Find where the given text appears and provide that cell's center as [X, Y] coordinate. 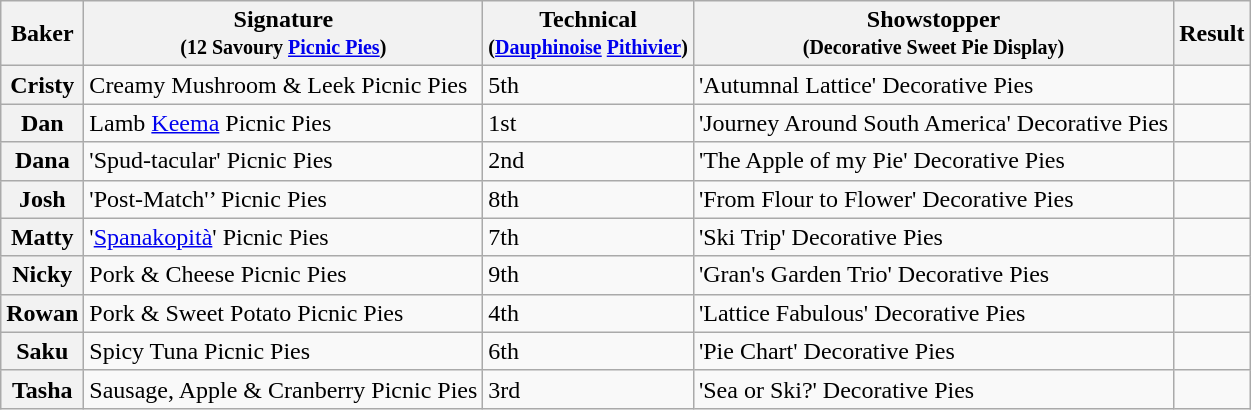
8th [588, 199]
Cristy [42, 85]
Baker [42, 34]
Result [1212, 34]
Signature (12 Savoury Picnic Pies) [284, 34]
Josh [42, 199]
7th [588, 237]
Nicky [42, 275]
'Journey Around South America' Decorative Pies [933, 123]
Tasha [42, 389]
'Lattice Fabulous' Decorative Pies [933, 313]
5th [588, 85]
Pork & Sweet Potato Picnic Pies [284, 313]
4th [588, 313]
Rowan [42, 313]
Sausage, Apple & Cranberry Picnic Pies [284, 389]
'Sea or Ski?' Decorative Pies [933, 389]
Matty [42, 237]
3rd [588, 389]
Pork & Cheese Picnic Pies [284, 275]
'The Apple of my Pie' Decorative Pies [933, 161]
'Gran's Garden Trio' Decorative Pies [933, 275]
Saku [42, 351]
Lamb Keema Picnic Pies [284, 123]
6th [588, 351]
Creamy Mushroom & Leek Picnic Pies [284, 85]
'Spanakopità' Picnic Pies [284, 237]
'Autumnal Lattice' Decorative Pies [933, 85]
Spicy Tuna Picnic Pies [284, 351]
Dan [42, 123]
Technical (Dauphinoise Pithivier) [588, 34]
'Spud-tacular' Picnic Pies [284, 161]
'Ski Trip' Decorative Pies [933, 237]
Showstopper (Decorative Sweet Pie Display) [933, 34]
1st [588, 123]
2nd [588, 161]
9th [588, 275]
'Post-Match'’ Picnic Pies [284, 199]
Dana [42, 161]
'Pie Chart' Decorative Pies [933, 351]
'From Flour to Flower' Decorative Pies [933, 199]
